Extract the [X, Y] coordinate from the center of the cell holding the provided text.  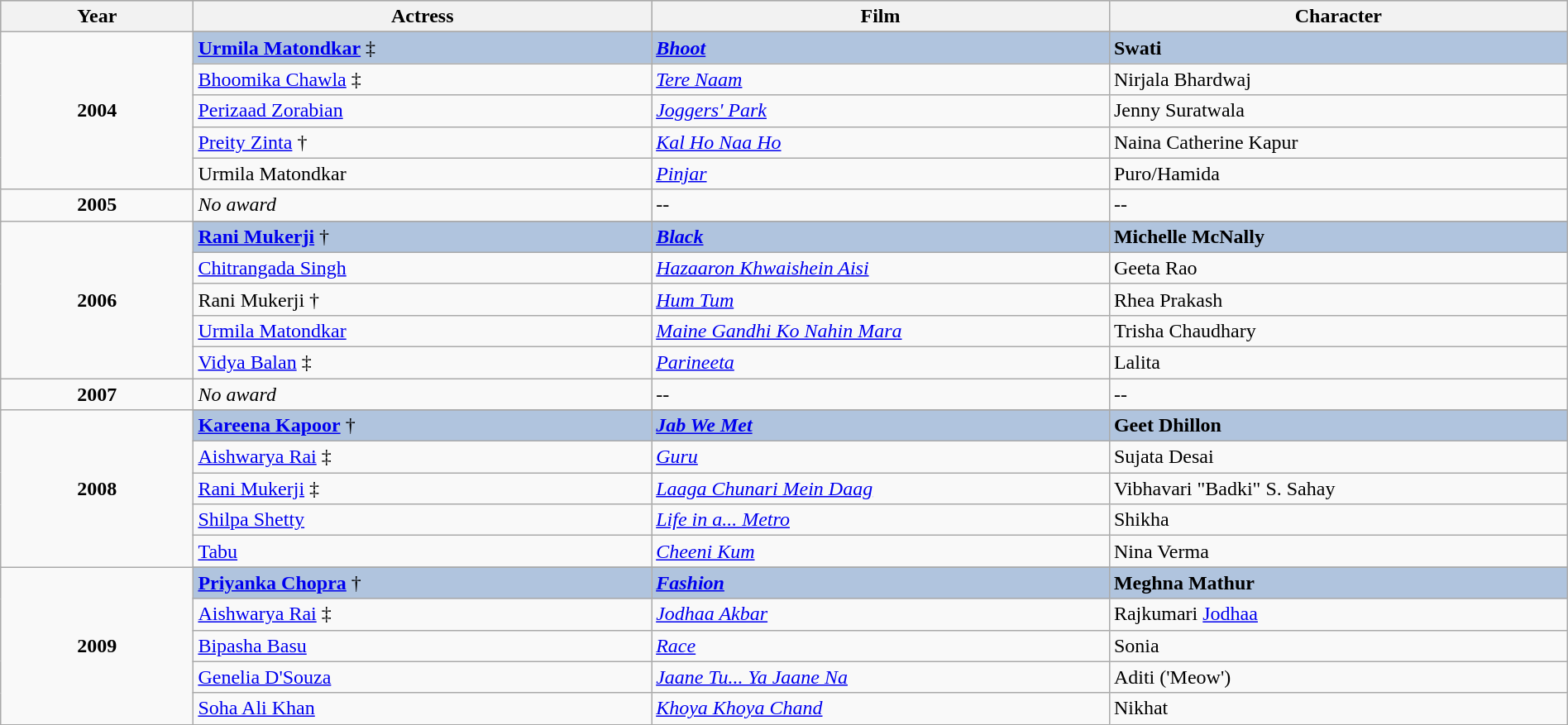
Jenny Suratwala [1338, 111]
Jab We Met [881, 426]
Meghna Mathur [1338, 583]
Maine Gandhi Ko Nahin Mara [881, 331]
Bhoomika Chawla ‡ [423, 79]
Urmila Matondkar ‡ [423, 48]
Hazaaron Khwaishein Aisi [881, 268]
Geeta Rao [1338, 268]
Puro/Hamida [1338, 174]
Sonia [1338, 646]
Actress [423, 17]
Joggers' Park [881, 111]
Trisha Chaudhary [1338, 331]
2004 [98, 111]
Life in a... Metro [881, 520]
2006 [98, 299]
Black [881, 236]
Laaga Chunari Mein Daag [881, 489]
Kal Ho Naa Ho [881, 142]
Shikha [1338, 520]
2008 [98, 489]
Aditi ('Meow') [1338, 677]
Parineeta [881, 362]
Hum Tum [881, 299]
Vidya Balan ‡ [423, 362]
Rani Mukerji ‡ [423, 489]
Shilpa Shetty [423, 520]
Year [98, 17]
Character [1338, 17]
Priyanka Chopra † [423, 583]
Vibhavari "Badki" S. Sahay [1338, 489]
Rajkumari Jodhaa [1338, 614]
Sujata Desai [1338, 457]
Chitrangada Singh [423, 268]
Perizaad Zorabian [423, 111]
Michelle McNally [1338, 236]
Swati [1338, 48]
Tere Naam [881, 79]
Lalita [1338, 362]
Genelia D'Souza [423, 677]
Nikhat [1338, 708]
2005 [98, 205]
Fashion [881, 583]
2009 [98, 646]
Film [881, 17]
Preity Zinta † [423, 142]
Nirjala Bhardwaj [1338, 79]
Jaane Tu... Ya Jaane Na [881, 677]
Nina Verma [1338, 551]
2007 [98, 394]
Soha Ali Khan [423, 708]
Guru [881, 457]
Race [881, 646]
Bhoot [881, 48]
Jodhaa Akbar [881, 614]
Bipasha Basu [423, 646]
Rhea Prakash [1338, 299]
Kareena Kapoor † [423, 426]
Cheeni Kum [881, 551]
Naina Catherine Kapur [1338, 142]
Geet Dhillon [1338, 426]
Tabu [423, 551]
Khoya Khoya Chand [881, 708]
Pinjar [881, 174]
